Return (x, y) of the center of cell containing provided text 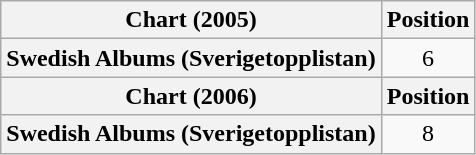
Chart (2006) (191, 96)
8 (428, 134)
6 (428, 58)
Chart (2005) (191, 20)
